Extract the [X, Y] coordinate from the center of the cell holding the provided text.  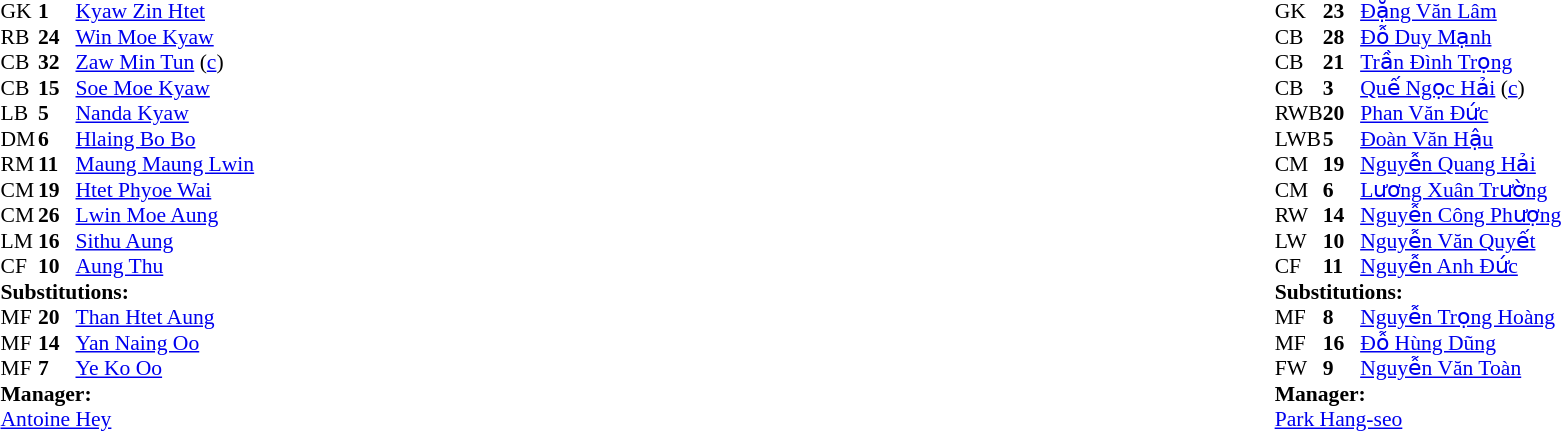
9 [1342, 369]
Nguyễn Anh Đức [1460, 267]
Nguyễn Trọng Hoàng [1460, 317]
26 [57, 215]
RWB [1299, 113]
Đoàn Văn Hậu [1460, 139]
3 [1342, 88]
LWB [1299, 139]
Aung Thu [166, 267]
Soe Moe Kyaw [166, 88]
Nguyễn Công Phượng [1460, 215]
Hlaing Bo Bo [166, 139]
Đỗ Duy Mạnh [1460, 37]
Quế Ngọc Hải (c) [1460, 88]
FW [1299, 369]
Yan Naing Oo [166, 343]
Win Moe Kyaw [166, 37]
LB [19, 113]
24 [57, 37]
21 [1342, 63]
Phan Văn Đức [1460, 113]
Nguyễn Văn Toàn [1460, 369]
Than Htet Aung [166, 317]
Nguyễn Văn Quyết [1460, 241]
Ye Ko Oo [166, 369]
LM [19, 241]
Lương Xuân Trường [1460, 190]
Maung Maung Lwin [166, 165]
7 [57, 369]
Manager: [127, 394]
RB [19, 37]
15 [57, 88]
Trần Đình Trọng [1460, 63]
LW [1299, 241]
Nanda Kyaw [166, 113]
32 [57, 63]
RM [19, 165]
Đỗ Hùng Dũng [1460, 343]
Substitutions: [127, 292]
Htet Phyoe Wai [166, 190]
Nguyễn Quang Hải [1460, 165]
DM [19, 139]
28 [1342, 37]
8 [1342, 317]
Zaw Min Tun (c) [166, 63]
RW [1299, 215]
Sithu Aung [166, 241]
Lwin Moe Aung [166, 215]
